Extract the [x, y] coordinate from the center of the cell holding the provided text.  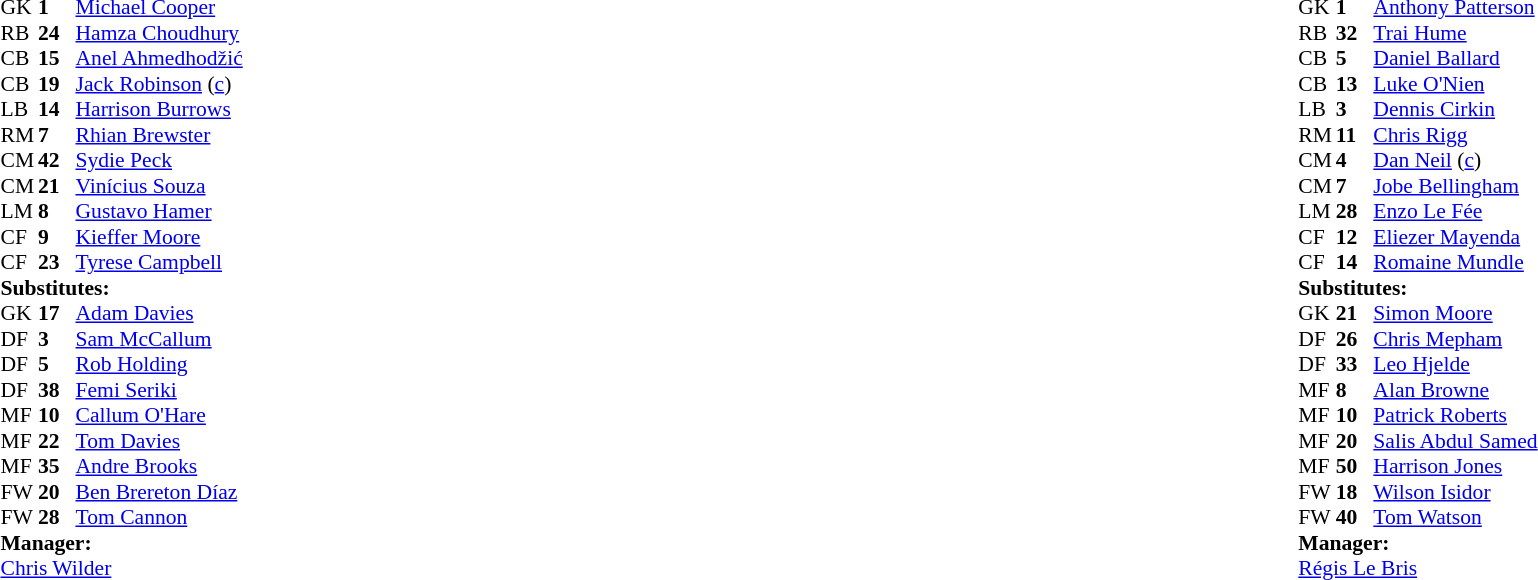
Sam McCallum [160, 339]
Harrison Burrows [160, 109]
11 [1355, 135]
38 [57, 390]
Andre Brooks [160, 467]
Sydie Peck [160, 161]
Chris Rigg [1455, 135]
Eliezer Mayenda [1455, 237]
Tom Watson [1455, 517]
Dennis Cirkin [1455, 109]
18 [1355, 492]
Patrick Roberts [1455, 415]
13 [1355, 84]
42 [57, 161]
Anel Ahmedhodžić [160, 59]
Rob Holding [160, 365]
Tyrese Campbell [160, 263]
Trai Hume [1455, 33]
Salis Abdul Samed [1455, 441]
Tom Davies [160, 441]
26 [1355, 339]
Kieffer Moore [160, 237]
22 [57, 441]
33 [1355, 365]
24 [57, 33]
Luke O'Nien [1455, 84]
4 [1355, 161]
Daniel Ballard [1455, 59]
17 [57, 313]
19 [57, 84]
12 [1355, 237]
32 [1355, 33]
50 [1355, 467]
Jobe Bellingham [1455, 186]
Leo Hjelde [1455, 365]
Gustavo Hamer [160, 211]
Callum O'Hare [160, 415]
Alan Browne [1455, 390]
Wilson Isidor [1455, 492]
Tom Cannon [160, 517]
Dan Neil (c) [1455, 161]
23 [57, 263]
Romaine Mundle [1455, 263]
40 [1355, 517]
Harrison Jones [1455, 467]
15 [57, 59]
Vinícius Souza [160, 186]
Adam Davies [160, 313]
Jack Robinson (c) [160, 84]
Rhian Brewster [160, 135]
Hamza Choudhury [160, 33]
9 [57, 237]
Simon Moore [1455, 313]
Chris Mepham [1455, 339]
Ben Brereton Díaz [160, 492]
35 [57, 467]
Enzo Le Fée [1455, 211]
Femi Seriki [160, 390]
